Return [x, y] of the center of cell containing provided text 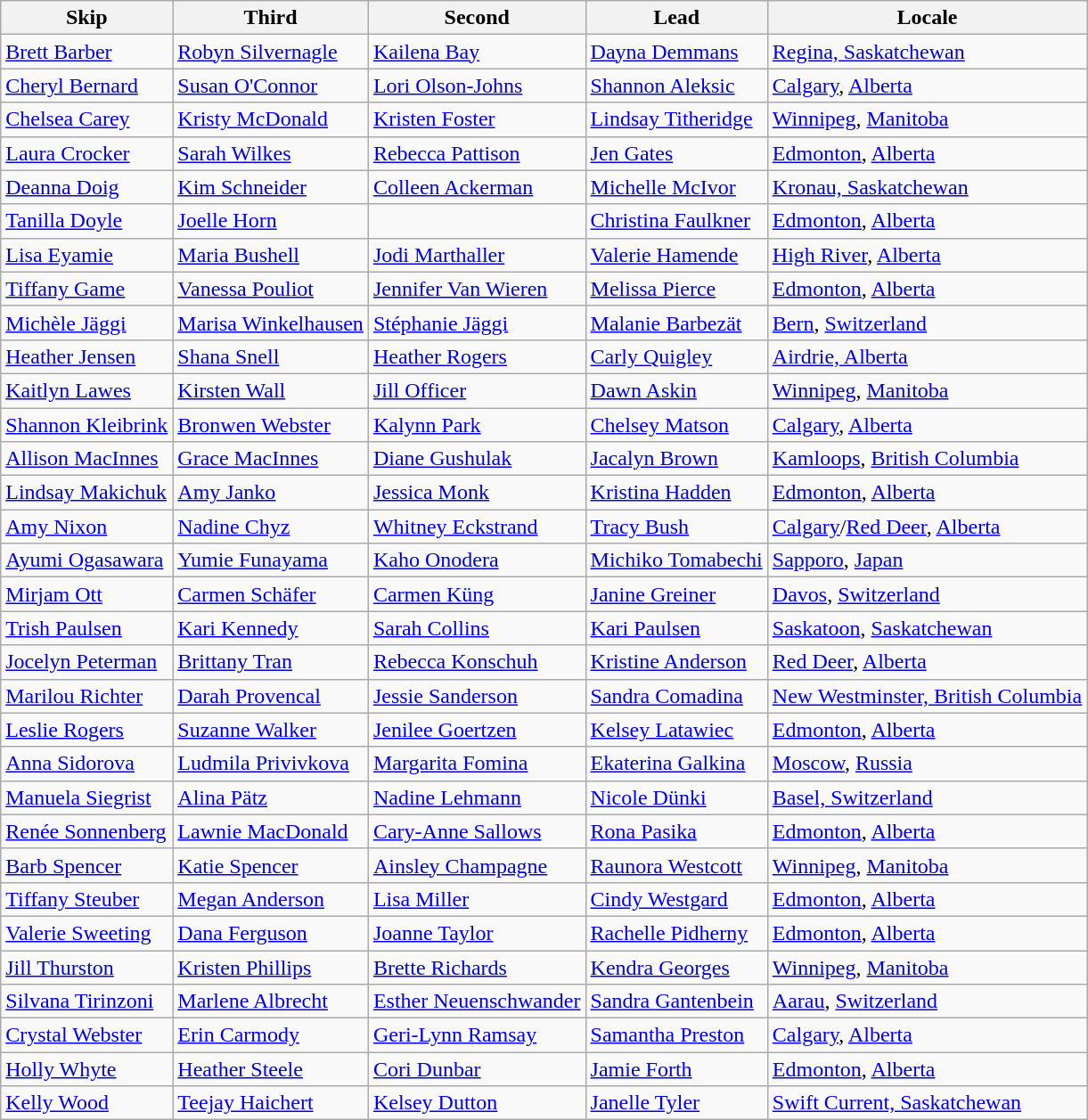
Lindsay Titheridge [676, 119]
Brittany Tran [271, 662]
Diane Gushulak [477, 459]
Silvana Tirinzoni [87, 1001]
Shannon Kleibrink [87, 425]
Rona Pasika [676, 831]
Susan O'Connor [271, 86]
Christina Faulkner [676, 221]
Lindsay Makichuk [87, 493]
Cary-Anne Sallows [477, 831]
Melissa Pierce [676, 289]
Kelsey Dutton [477, 1103]
Michèle Jäggi [87, 323]
Kronau, Saskatchewan [927, 187]
Anna Sidorova [87, 764]
Deanna Doig [87, 187]
Ainsley Champagne [477, 865]
Kari Paulsen [676, 628]
Aarau, Switzerland [927, 1001]
Esther Neuenschwander [477, 1001]
Malanie Barbezät [676, 323]
Carmen Küng [477, 594]
Joanne Taylor [477, 933]
Colleen Ackerman [477, 187]
Barb Spencer [87, 865]
Trish Paulsen [87, 628]
Tiffany Game [87, 289]
New Westminster, British Columbia [927, 696]
Leslie Rogers [87, 730]
Kristen Phillips [271, 967]
Calgary/Red Deer, Alberta [927, 527]
Kalynn Park [477, 425]
Bern, Switzerland [927, 323]
Airdrie, Alberta [927, 356]
Jessie Sanderson [477, 696]
Tanilla Doyle [87, 221]
Regina, Saskatchewan [927, 52]
Jessica Monk [477, 493]
High River, Alberta [927, 255]
Heather Steele [271, 1069]
Kristen Foster [477, 119]
Rebecca Konschuh [477, 662]
Moscow, Russia [927, 764]
Skip [87, 18]
Nadine Lehmann [477, 797]
Marisa Winkelhausen [271, 323]
Sarah Wilkes [271, 153]
Dayna Demmans [676, 52]
Lisa Miller [477, 899]
Rachelle Pidherny [676, 933]
Carmen Schäfer [271, 594]
Third [271, 18]
Ekaterina Galkina [676, 764]
Ayumi Ogasawara [87, 560]
Jenilee Goertzen [477, 730]
Jacalyn Brown [676, 459]
Nadine Chyz [271, 527]
Carly Quigley [676, 356]
Alina Pätz [271, 797]
Nicole Dünki [676, 797]
Joelle Horn [271, 221]
Valerie Sweeting [87, 933]
Ludmila Privivkova [271, 764]
Valerie Hamende [676, 255]
Basel, Switzerland [927, 797]
Whitney Eckstrand [477, 527]
Tracy Bush [676, 527]
Chelsea Carey [87, 119]
Janine Greiner [676, 594]
Marilou Richter [87, 696]
Jennifer Van Wieren [477, 289]
Kaitlyn Lawes [87, 390]
Mirjam Ott [87, 594]
Dana Ferguson [271, 933]
Suzanne Walker [271, 730]
Amy Nixon [87, 527]
Cindy Westgard [676, 899]
Shannon Aleksic [676, 86]
Kaho Onodera [477, 560]
Katie Spencer [271, 865]
Megan Anderson [271, 899]
Kristy McDonald [271, 119]
Marlene Albrecht [271, 1001]
Cori Dunbar [477, 1069]
Allison MacInnes [87, 459]
Manuela Siegrist [87, 797]
Maria Bushell [271, 255]
Saskatoon, Saskatchewan [927, 628]
Laura Crocker [87, 153]
Kristina Hadden [676, 493]
Amy Janko [271, 493]
Kamloops, British Columbia [927, 459]
Rebecca Pattison [477, 153]
Jodi Marthaller [477, 255]
Chelsey Matson [676, 425]
Second [477, 18]
Samantha Preston [676, 1035]
Kirsten Wall [271, 390]
Dawn Askin [676, 390]
Swift Current, Saskatchewan [927, 1103]
Kim Schneider [271, 187]
Lori Olson-Johns [477, 86]
Vanessa Pouliot [271, 289]
Lawnie MacDonald [271, 831]
Lisa Eyamie [87, 255]
Robyn Silvernagle [271, 52]
Sapporo, Japan [927, 560]
Geri-Lynn Ramsay [477, 1035]
Heather Jensen [87, 356]
Kristine Anderson [676, 662]
Red Deer, Alberta [927, 662]
Cheryl Bernard [87, 86]
Kendra Georges [676, 967]
Raunora Westcott [676, 865]
Darah Provencal [271, 696]
Janelle Tyler [676, 1103]
Bronwen Webster [271, 425]
Grace MacInnes [271, 459]
Sarah Collins [477, 628]
Jamie Forth [676, 1069]
Yumie Funayama [271, 560]
Michiko Tomabechi [676, 560]
Tiffany Steuber [87, 899]
Kari Kennedy [271, 628]
Teejay Haichert [271, 1103]
Shana Snell [271, 356]
Kelly Wood [87, 1103]
Locale [927, 18]
Renée Sonnenberg [87, 831]
Jill Officer [477, 390]
Lead [676, 18]
Jen Gates [676, 153]
Margarita Fomina [477, 764]
Davos, Switzerland [927, 594]
Erin Carmody [271, 1035]
Holly Whyte [87, 1069]
Jill Thurston [87, 967]
Kelsey Latawiec [676, 730]
Brette Richards [477, 967]
Stéphanie Jäggi [477, 323]
Crystal Webster [87, 1035]
Sandra Comadina [676, 696]
Jocelyn Peterman [87, 662]
Heather Rogers [477, 356]
Michelle McIvor [676, 187]
Sandra Gantenbein [676, 1001]
Brett Barber [87, 52]
Kailena Bay [477, 52]
